Scan for the cell matching the given text and deliver its (X, Y) coordinate at center. 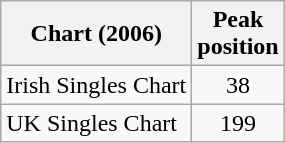
UK Singles Chart (96, 123)
Chart (2006) (96, 34)
Peakposition (238, 34)
Irish Singles Chart (96, 85)
199 (238, 123)
38 (238, 85)
